Determine the [x, y] coordinate at the center of the cell enclosing the given text.  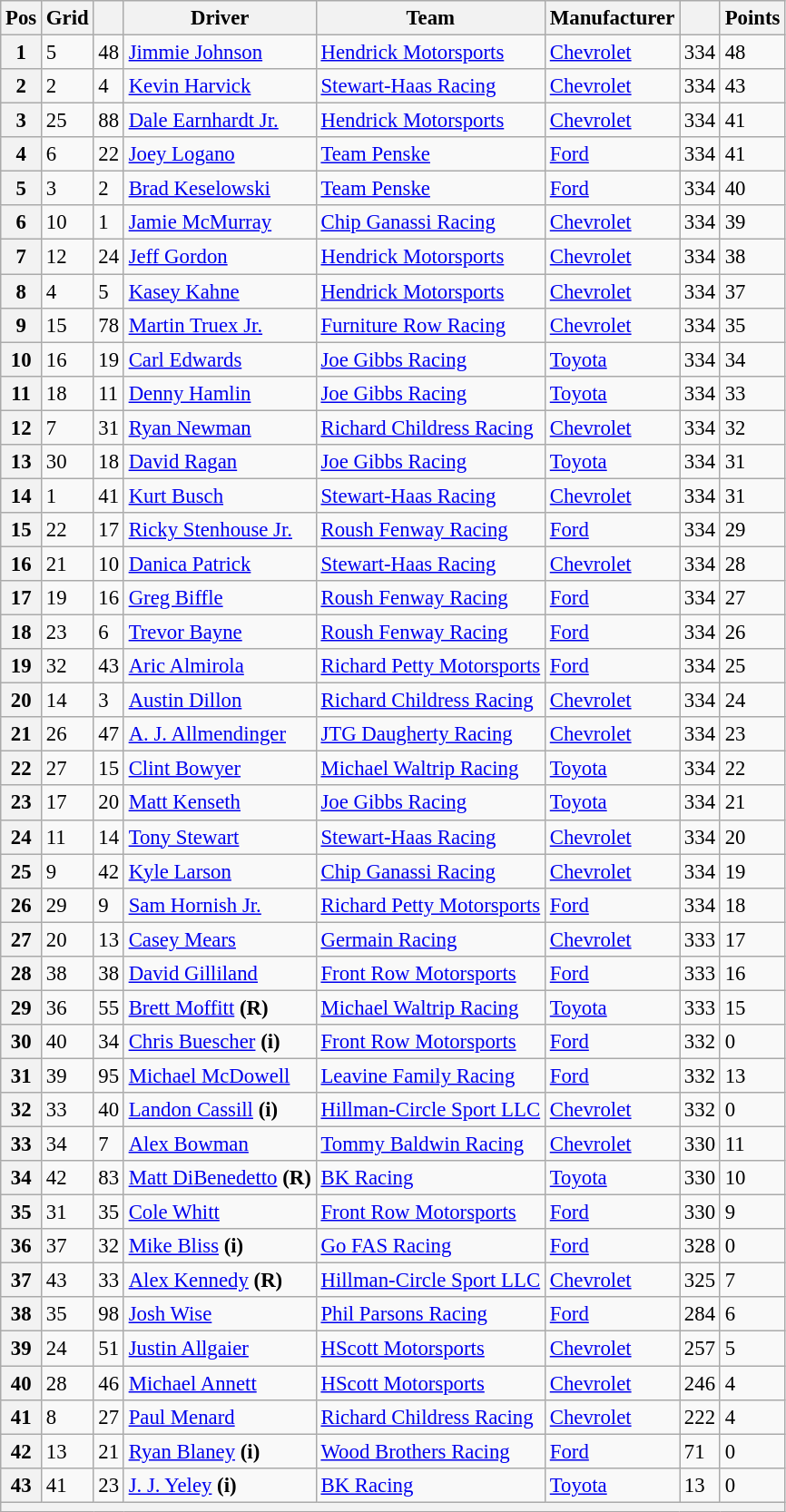
David Gilliland [220, 974]
257 [701, 1349]
Clint Bowyer [220, 769]
88 [109, 121]
Martin Truex Jr. [220, 325]
Jeff Gordon [220, 257]
Phil Parsons Racing [430, 1315]
Justin Allgaier [220, 1349]
Manufacturer [612, 18]
Michael Annett [220, 1383]
Michael McDowell [220, 1075]
Sam Hornish Jr. [220, 905]
Matt DiBenedetto (R) [220, 1178]
Dale Earnhardt Jr. [220, 121]
Germain Racing [430, 939]
Chris Buescher (i) [220, 1042]
JTG Daugherty Racing [430, 734]
Furniture Row Racing [430, 325]
Paul Menard [220, 1417]
Driver [220, 18]
Austin Dillon [220, 701]
Matt Kenseth [220, 803]
Kyle Larson [220, 871]
Alex Kennedy (R) [220, 1281]
J. J. Yeley (i) [220, 1485]
328 [701, 1246]
Joey Logano [220, 154]
Aric Almirola [220, 666]
83 [109, 1178]
71 [701, 1451]
Tommy Baldwin Racing [430, 1144]
Leavine Family Racing [430, 1075]
David Ragan [220, 462]
Ryan Newman [220, 427]
Kevin Harvick [220, 86]
Danica Patrick [220, 564]
Ryan Blaney (i) [220, 1451]
Tony Stewart [220, 837]
Brad Keselowski [220, 189]
98 [109, 1315]
78 [109, 325]
Wood Brothers Racing [430, 1451]
Kurt Busch [220, 496]
Mike Bliss (i) [220, 1246]
Pos [22, 18]
Kasey Kahne [220, 291]
Points [752, 18]
325 [701, 1281]
46 [109, 1383]
Grid [67, 18]
Go FAS Racing [430, 1246]
47 [109, 734]
Jamie McMurray [220, 222]
Greg Biffle [220, 598]
Josh Wise [220, 1315]
Alex Bowman [220, 1144]
A. J. Allmendinger [220, 734]
222 [701, 1417]
Brett Moffitt (R) [220, 1007]
Jimmie Johnson [220, 53]
Landon Cassill (i) [220, 1110]
51 [109, 1349]
246 [701, 1383]
95 [109, 1075]
Cole Whitt [220, 1213]
284 [701, 1315]
Ricky Stenhouse Jr. [220, 530]
Casey Mears [220, 939]
Denny Hamlin [220, 393]
Team [430, 18]
Carl Edwards [220, 359]
Trevor Bayne [220, 633]
55 [109, 1007]
